Capture the cell that displays the provided text and extract its [x, y] central coordinate. 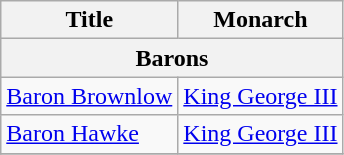
Title [90, 20]
Monarch [260, 20]
Barons [172, 58]
Baron Brownlow [90, 96]
Baron Hawke [90, 134]
